Identify which cell holds the provided text, then report its [x, y] central coordinate. 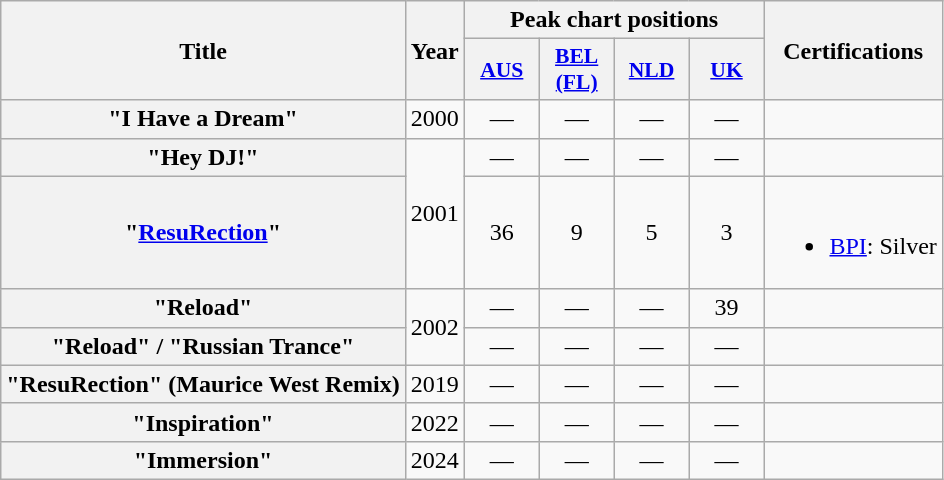
Certifications [853, 50]
"Reload" / "Russian Trance" [204, 346]
9 [576, 232]
36 [502, 232]
NLD [652, 70]
"Hey DJ!" [204, 157]
"ResuRection" (Maurice West Remix) [204, 384]
Year [434, 50]
2022 [434, 422]
AUS [502, 70]
2000 [434, 119]
3 [726, 232]
"Inspiration" [204, 422]
"Reload" [204, 308]
BPI: Silver [853, 232]
2002 [434, 327]
"Immersion" [204, 460]
"I Have a Dream" [204, 119]
UK [726, 70]
Peak chart positions [614, 20]
39 [726, 308]
"ResuRection" [204, 232]
Title [204, 50]
BEL(FL) [576, 70]
5 [652, 232]
2019 [434, 384]
2001 [434, 214]
2024 [434, 460]
